Locate the cell with the specified text and output its (x, y) center coordinate. 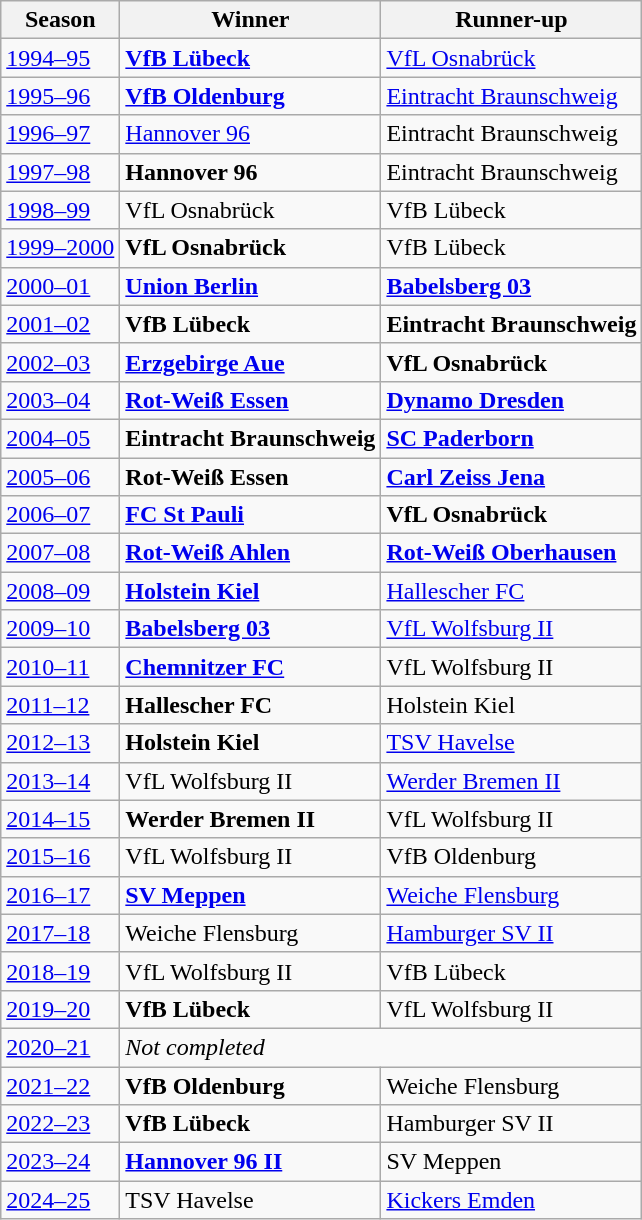
Rot-Weiß Oberhausen (512, 553)
Carl Zeiss Jena (512, 477)
1998–99 (60, 210)
2006–07 (60, 515)
Erzgebirge Aue (250, 362)
2002–03 (60, 362)
2014–15 (60, 819)
FC St Pauli (250, 515)
2020–21 (60, 1047)
2012–13 (60, 743)
1996–97 (60, 134)
2024–25 (60, 1200)
1999–2000 (60, 248)
Runner-up (512, 20)
2008–09 (60, 591)
2023–24 (60, 1162)
1997–98 (60, 172)
2018–19 (60, 971)
1995–96 (60, 96)
Winner (250, 20)
2009–10 (60, 629)
2013–14 (60, 781)
1994–95 (60, 58)
2005–06 (60, 477)
Union Berlin (250, 286)
2010–11 (60, 667)
2017–18 (60, 933)
2021–22 (60, 1085)
2000–01 (60, 286)
2011–12 (60, 705)
Dynamo Dresden (512, 400)
2016–17 (60, 895)
Rot-Weiß Ahlen (250, 553)
2001–02 (60, 324)
2015–16 (60, 857)
Chemnitzer FC (250, 667)
2003–04 (60, 400)
Hannover 96 II (250, 1162)
2004–05 (60, 438)
2007–08 (60, 553)
Not completed (381, 1047)
Kickers Emden (512, 1200)
SC Paderborn (512, 438)
2022–23 (60, 1124)
2019–20 (60, 1009)
Season (60, 20)
